Capture the cell that displays the provided text and extract its [x, y] central coordinate. 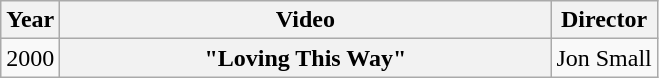
Director [604, 20]
"Loving This Way" [306, 58]
2000 [30, 58]
Video [306, 20]
Year [30, 20]
Jon Small [604, 58]
